From the cell containing the given text, extract its center point as [X, Y] coordinate. 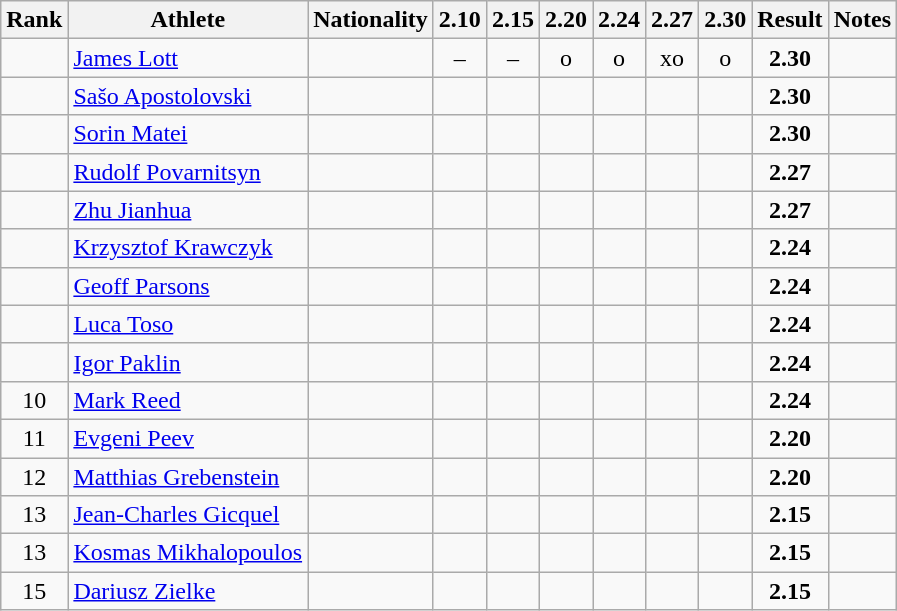
Matthias Grebenstein [188, 477]
Geoff Parsons [188, 286]
Nationality [371, 20]
Sašo Apostolovski [188, 96]
10 [34, 400]
11 [34, 438]
Zhu Jianhua [188, 210]
Rank [34, 20]
15 [34, 591]
Sorin Matei [188, 134]
12 [34, 477]
Result [790, 20]
2.10 [460, 20]
Igor Paklin [188, 362]
Jean-Charles Gicquel [188, 515]
James Lott [188, 58]
Evgeni Peev [188, 438]
xo [672, 58]
Krzysztof Krawczyk [188, 248]
Rudolf Povarnitsyn [188, 172]
Luca Toso [188, 324]
Athlete [188, 20]
Notes [862, 20]
Dariusz Zielke [188, 591]
Kosmas Mikhalopoulos [188, 553]
Mark Reed [188, 400]
